For the text-containing cell, return its midpoint in [x, y] coordinate format. 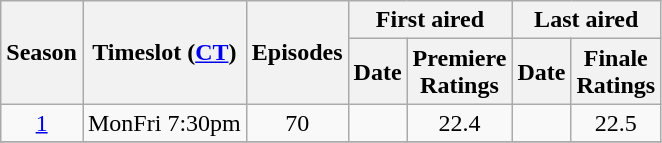
22.4 [460, 123]
MonFri 7:30pm [164, 123]
First aired [430, 20]
Last aired [586, 20]
1 [42, 123]
PremiereRatings [460, 72]
Season [42, 52]
22.5 [616, 123]
Episodes [297, 52]
FinaleRatings [616, 72]
Timeslot (CT) [164, 52]
70 [297, 123]
